Search for the cell housing the specified text and yield its [X, Y] center coordinate. 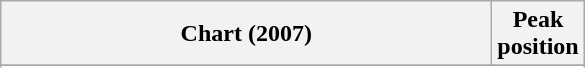
Chart (2007) [246, 34]
Peakposition [538, 34]
